Extract the [x, y] coordinate from the center of the cell holding the provided text.  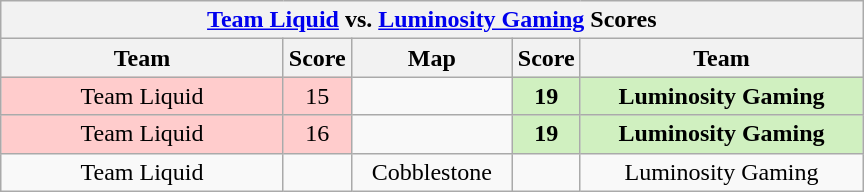
Cobblestone [432, 172]
16 [317, 134]
Map [432, 58]
15 [317, 96]
Team Liquid vs. Luminosity Gaming Scores [432, 20]
